Find where the given text appears and provide that cell's center as (X, Y) coordinate. 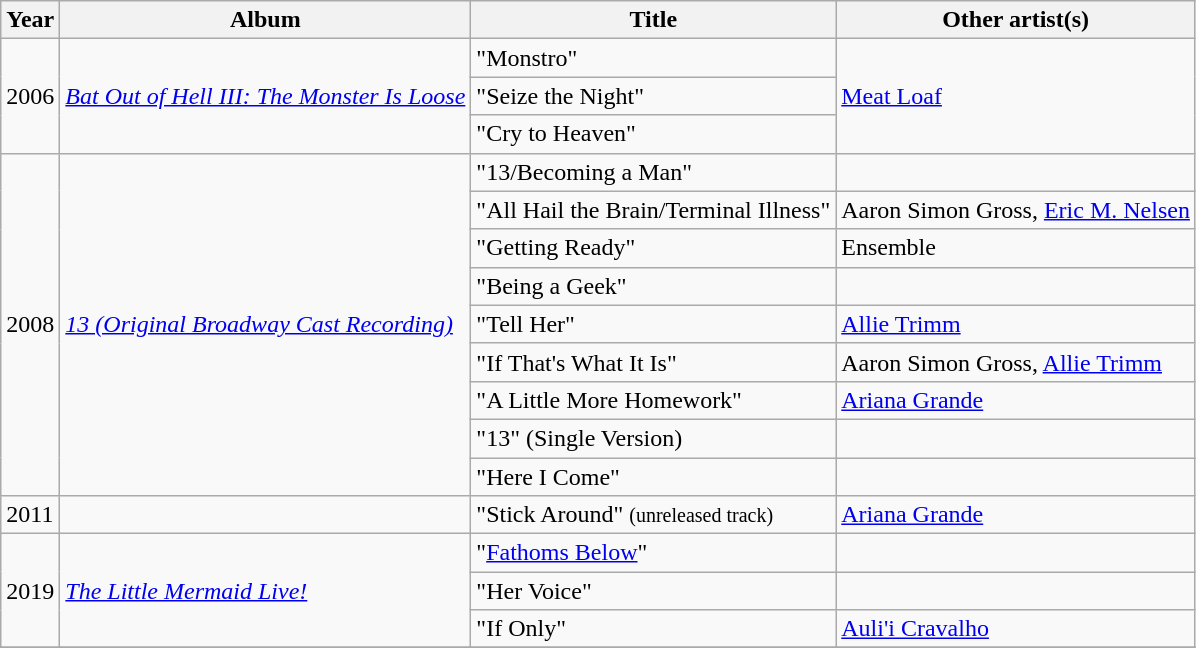
2011 (30, 515)
"Fathoms Below" (654, 553)
"13/Becoming a Man" (654, 172)
Other artist(s) (1016, 20)
Meat Loaf (1016, 96)
"A Little More Homework" (654, 400)
"All Hail the Brain/Terminal Illness" (654, 210)
"Tell Her" (654, 324)
The Little Mermaid Live! (266, 591)
Album (266, 20)
"13" (Single Version) (654, 438)
"Stick Around" (unreleased track) (654, 515)
Auli'i Cravalho (1016, 629)
"Here I Come" (654, 477)
Allie Trimm (1016, 324)
"If Only" (654, 629)
Title (654, 20)
Year (30, 20)
"Getting Ready" (654, 248)
"If That's What It Is" (654, 362)
2008 (30, 324)
"Cry to Heaven" (654, 134)
Ensemble (1016, 248)
2006 (30, 96)
Bat Out of Hell III: The Monster Is Loose (266, 96)
"Monstro" (654, 58)
13 (Original Broadway Cast Recording) (266, 324)
2019 (30, 591)
Aaron Simon Gross, Eric M. Nelsen (1016, 210)
"Being a Geek" (654, 286)
"Seize the Night" (654, 96)
"Her Voice" (654, 591)
Aaron Simon Gross, Allie Trimm (1016, 362)
